Search for the cell housing the specified text and yield its [x, y] center coordinate. 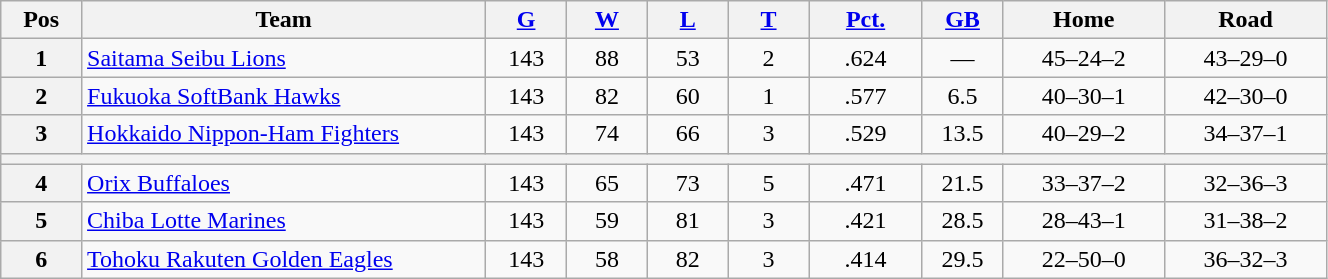
Orix Buffaloes [284, 183]
13.5 [962, 134]
Pct. [866, 20]
60 [688, 96]
53 [688, 58]
.471 [866, 183]
29.5 [962, 259]
31–38–2 [1246, 221]
L [688, 20]
40–29–2 [1084, 134]
Tohoku Rakuten Golden Eagles [284, 259]
Team [284, 20]
W [608, 20]
42–30–0 [1246, 96]
6 [42, 259]
34–37–1 [1246, 134]
T [768, 20]
66 [688, 134]
.421 [866, 221]
Hokkaido Nippon-Ham Fighters [284, 134]
Road [1246, 20]
.414 [866, 259]
Fukuoka SoftBank Hawks [284, 96]
36–32–3 [1246, 259]
GB [962, 20]
Home [1084, 20]
G [526, 20]
— [962, 58]
65 [608, 183]
4 [42, 183]
58 [608, 259]
28–43–1 [1084, 221]
Chiba Lotte Marines [284, 221]
Saitama Seibu Lions [284, 58]
32–36–3 [1246, 183]
45–24–2 [1084, 58]
.529 [866, 134]
22–50–0 [1084, 259]
33–37–2 [1084, 183]
88 [608, 58]
.577 [866, 96]
28.5 [962, 221]
43–29–0 [1246, 58]
.624 [866, 58]
73 [688, 183]
74 [608, 134]
6.5 [962, 96]
Pos [42, 20]
40–30–1 [1084, 96]
81 [688, 221]
59 [608, 221]
21.5 [962, 183]
